From the cell containing the given text, extract its center point as [x, y] coordinate. 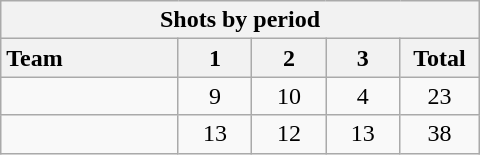
9 [215, 96]
Total [440, 58]
1 [215, 58]
23 [440, 96]
38 [440, 134]
12 [289, 134]
Shots by period [240, 20]
2 [289, 58]
3 [363, 58]
4 [363, 96]
Team [90, 58]
10 [289, 96]
